Return [X, Y] of the center of cell containing provided text 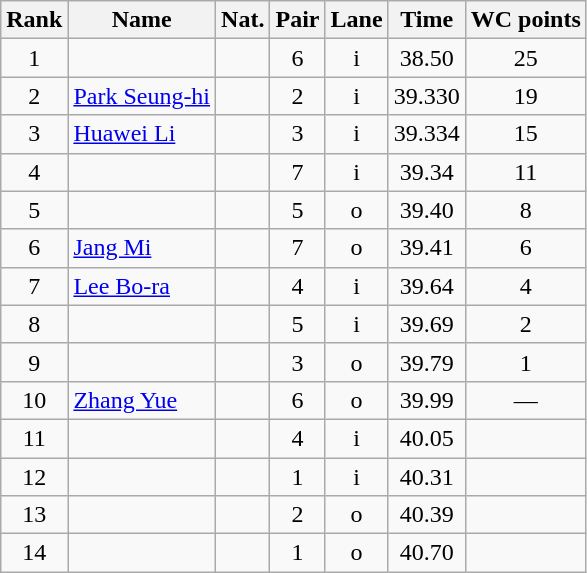
Time [426, 20]
Park Seung-hi [142, 96]
WC points [526, 20]
Pair [298, 20]
12 [34, 477]
40.39 [426, 515]
Lane [356, 20]
39.64 [426, 286]
Zhang Yue [142, 400]
25 [526, 58]
Lee Bo-ra [142, 286]
13 [34, 515]
39.69 [426, 324]
— [526, 400]
14 [34, 553]
Jang Mi [142, 248]
39.330 [426, 96]
39.34 [426, 172]
9 [34, 362]
Name [142, 20]
40.70 [426, 553]
10 [34, 400]
Huawei Li [142, 134]
40.05 [426, 438]
39.41 [426, 248]
40.31 [426, 477]
39.99 [426, 400]
15 [526, 134]
38.50 [426, 58]
39.334 [426, 134]
Nat. [243, 20]
19 [526, 96]
39.79 [426, 362]
39.40 [426, 210]
Rank [34, 20]
